Capture the cell that displays the provided text and extract its [x, y] central coordinate. 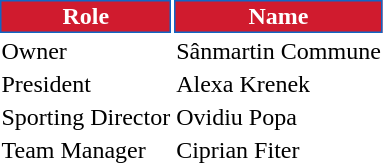
Sporting Director [86, 117]
President [86, 84]
Owner [86, 51]
Ovidiu Popa [279, 117]
Role [86, 16]
Sânmartin Commune [279, 51]
Name [279, 16]
Alexa Krenek [279, 84]
